Capture the cell that displays the provided text and extract its (x, y) central coordinate. 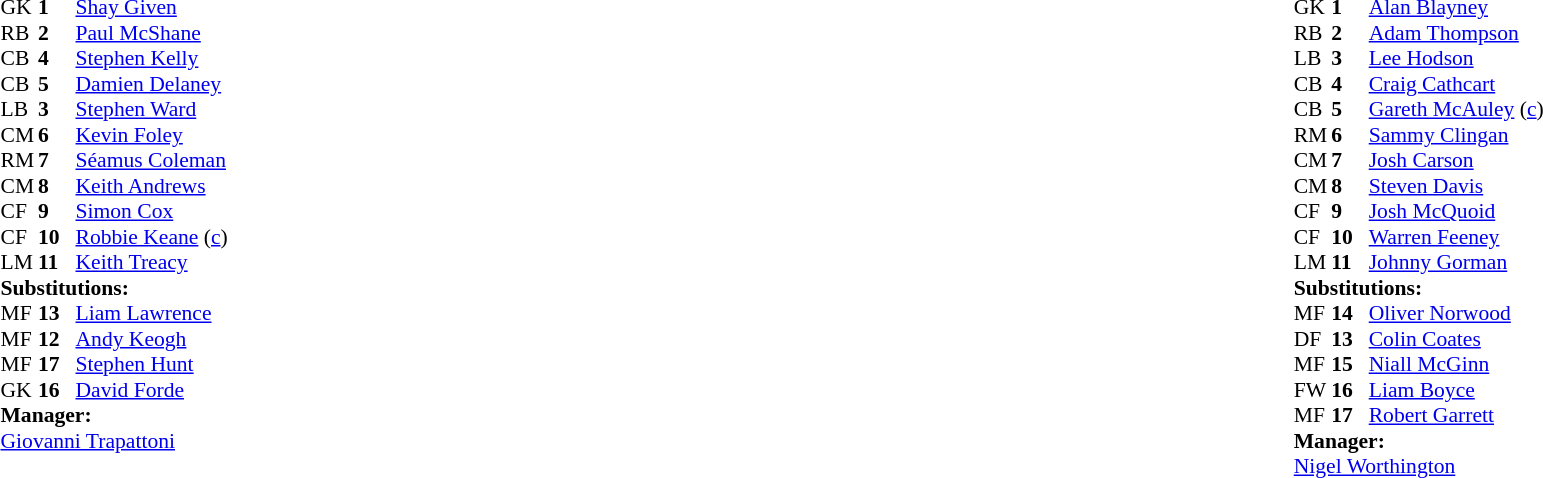
Damien Delaney (152, 84)
Paul McShane (152, 33)
Robbie Keane (c) (152, 237)
GK (19, 390)
Stephen Kelly (152, 59)
Kevin Foley (152, 135)
Keith Treacy (152, 263)
Substitutions: (114, 288)
Andy Keogh (152, 339)
FW (1313, 390)
Keith Andrews (152, 186)
Simon Cox (152, 211)
Manager: (114, 415)
Séamus Coleman (152, 161)
Liam Lawrence (152, 313)
15 (1350, 365)
David Forde (152, 390)
DF (1313, 339)
14 (1350, 313)
Stephen Ward (152, 109)
Giovanni Trapattoni (114, 441)
12 (57, 339)
Stephen Hunt (152, 365)
